Output the [x, y] coordinate of the center of the cell containing the given text.  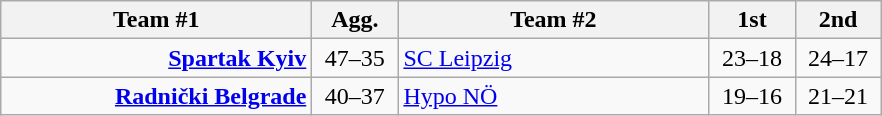
Spartak Kyiv [156, 58]
47–35 [355, 58]
Team #1 [156, 20]
2nd [838, 20]
1st [752, 20]
Team #2 [554, 20]
40–37 [355, 96]
23–18 [752, 58]
19–16 [752, 96]
21–21 [838, 96]
Hypo NÖ [554, 96]
Agg. [355, 20]
Radnički Belgrade [156, 96]
24–17 [838, 58]
SC Leipzig [554, 58]
